Scan for the cell matching the given text and deliver its (x, y) coordinate at center. 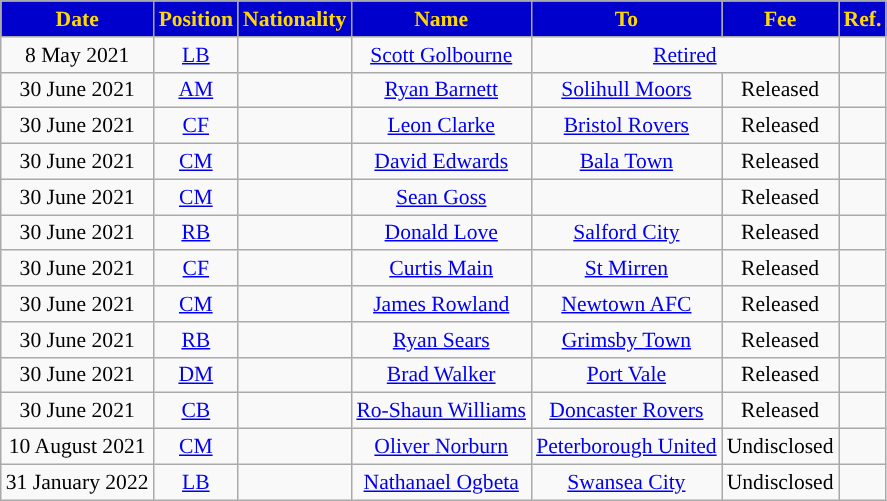
Sean Goss (441, 197)
Nationality (294, 19)
Newtown AFC (626, 304)
Leon Clarke (441, 126)
Ro-Shaun Williams (441, 411)
10 August 2021 (78, 447)
DM (196, 375)
Grimsby Town (626, 340)
Date (78, 19)
Ref. (863, 19)
St Mirren (626, 269)
Solihull Moors (626, 90)
8 May 2021 (78, 55)
Retired (684, 55)
Bala Town (626, 162)
31 January 2022 (78, 482)
Position (196, 19)
David Edwards (441, 162)
Swansea City (626, 482)
Port Vale (626, 375)
Doncaster Rovers (626, 411)
Brad Walker (441, 375)
To (626, 19)
Name (441, 19)
AM (196, 90)
Bristol Rovers (626, 126)
James Rowland (441, 304)
CB (196, 411)
Ryan Sears (441, 340)
Salford City (626, 233)
Curtis Main (441, 269)
Nathanael Ogbeta (441, 482)
Oliver Norburn (441, 447)
Ryan Barnett (441, 90)
Fee (780, 19)
Scott Golbourne (441, 55)
Peterborough United (626, 447)
Donald Love (441, 233)
